Search for the cell housing the specified text and yield its (X, Y) center coordinate. 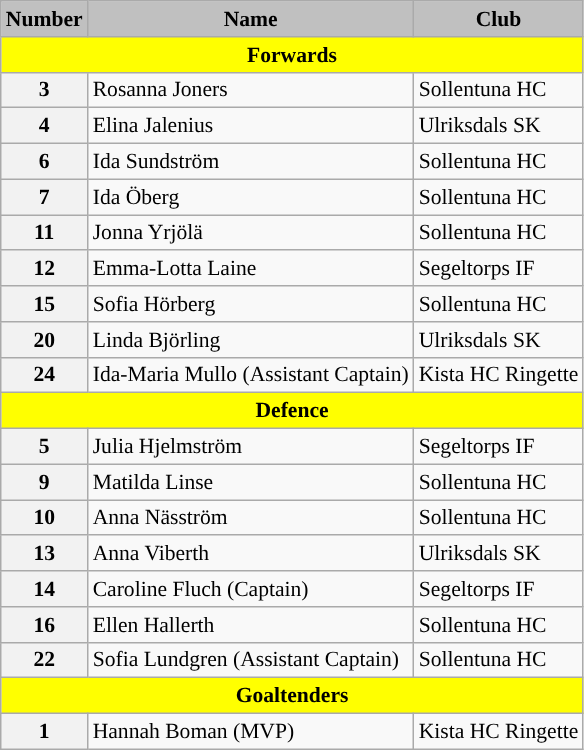
Ida-Maria Mullo (Assistant Captain) (251, 375)
6 (44, 162)
15 (44, 304)
Linda Björling (251, 340)
Ida Öberg (251, 197)
1 (44, 732)
11 (44, 233)
9 (44, 482)
Elina Jalenius (251, 126)
10 (44, 518)
12 (44, 269)
Hannah Boman (MVP) (251, 732)
Rosanna Joners (251, 90)
Anna Viberth (251, 554)
14 (44, 589)
4 (44, 126)
Ellen Hallerth (251, 625)
Sofia Lundgren (Assistant Captain) (251, 660)
24 (44, 375)
5 (44, 447)
Number (44, 19)
Goaltenders (292, 696)
Ida Sundström (251, 162)
7 (44, 197)
20 (44, 340)
Defence (292, 411)
Caroline Fluch (Captain) (251, 589)
Sofia Hörberg (251, 304)
Forwards (292, 55)
16 (44, 625)
22 (44, 660)
Jonna Yrjölä (251, 233)
Name (251, 19)
3 (44, 90)
Anna Näsström (251, 518)
13 (44, 554)
Matilda Linse (251, 482)
Julia Hjelmström (251, 447)
Club (499, 19)
Emma-Lotta Laine (251, 269)
